Search for the cell housing the specified text and yield its [X, Y] center coordinate. 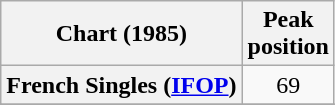
69 [288, 85]
Peakposition [288, 34]
Chart (1985) [122, 34]
French Singles (IFOP) [122, 85]
